Scan for the cell matching the given text and deliver its [x, y] coordinate at center. 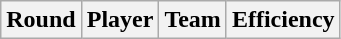
Efficiency [283, 20]
Team [193, 20]
Player [120, 20]
Round [41, 20]
